Output the (x, y) coordinate of the center of the cell containing the given text.  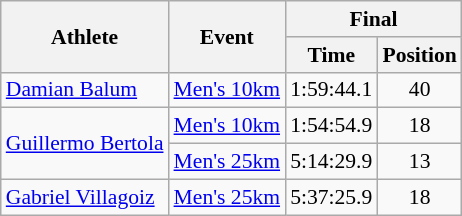
Event (228, 36)
13 (419, 162)
Guillermo Bertola (85, 144)
5:37:25.9 (331, 197)
1:54:54.9 (331, 126)
Gabriel Villagoiz (85, 197)
Damian Balum (85, 90)
Position (419, 55)
Final (374, 19)
40 (419, 90)
Time (331, 55)
5:14:29.9 (331, 162)
Athlete (85, 36)
1:59:44.1 (331, 90)
